Capture the cell that displays the provided text and extract its (X, Y) central coordinate. 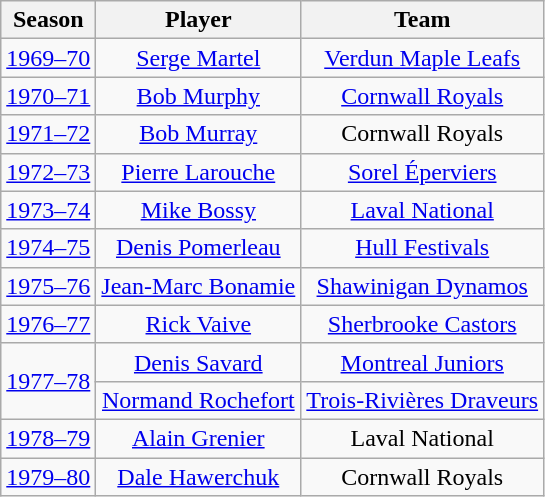
Shawinigan Dynamos (422, 286)
Team (422, 20)
1976–77 (48, 324)
Alain Grenier (198, 438)
Dale Hawerchuk (198, 477)
Season (48, 20)
Bob Murphy (198, 96)
1974–75 (48, 248)
1979–80 (48, 477)
1973–74 (48, 210)
Serge Martel (198, 58)
Denis Pomerleau (198, 248)
Bob Murray (198, 134)
1970–71 (48, 96)
1977–78 (48, 381)
Sherbrooke Castors (422, 324)
Player (198, 20)
1978–79 (48, 438)
Sorel Éperviers (422, 172)
Trois-Rivières Draveurs (422, 400)
1975–76 (48, 286)
Verdun Maple Leafs (422, 58)
Pierre Larouche (198, 172)
Mike Bossy (198, 210)
1969–70 (48, 58)
1971–72 (48, 134)
Montreal Juniors (422, 362)
Rick Vaive (198, 324)
1972–73 (48, 172)
Jean-Marc Bonamie (198, 286)
Normand Rochefort (198, 400)
Denis Savard (198, 362)
Hull Festivals (422, 248)
